Search for the cell housing the specified text and yield its [X, Y] center coordinate. 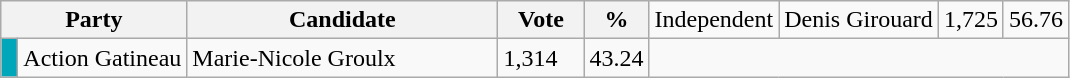
1,725 [970, 20]
Marie-Nicole Groulx [342, 58]
Denis Girouard [859, 20]
Independent [714, 20]
Candidate [342, 20]
Party [94, 20]
% [616, 20]
1,314 [541, 58]
Vote [541, 20]
56.76 [1036, 20]
Action Gatineau [102, 58]
43.24 [616, 58]
